From the cell containing the given text, extract its center point as (x, y) coordinate. 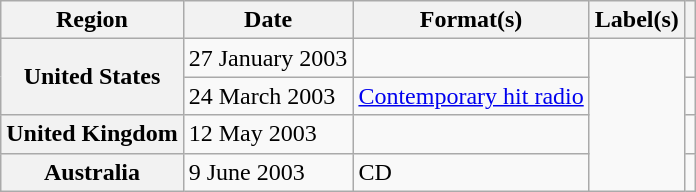
24 March 2003 (268, 96)
Region (92, 20)
Format(s) (471, 20)
United States (92, 77)
Label(s) (636, 20)
Contemporary hit radio (471, 96)
United Kingdom (92, 134)
CD (471, 172)
12 May 2003 (268, 134)
Date (268, 20)
27 January 2003 (268, 58)
9 June 2003 (268, 172)
Australia (92, 172)
